Return the [X, Y] coordinate for the center point of the cell that contains the specified text.  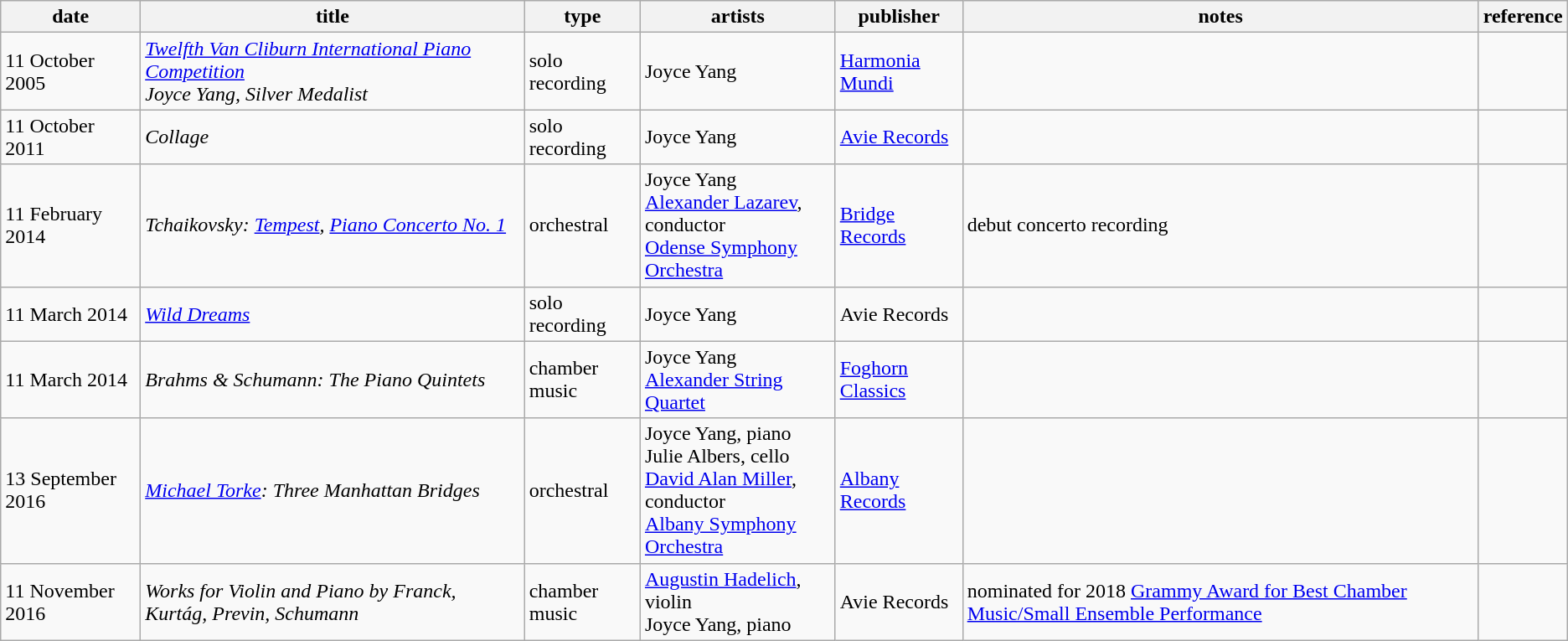
Twelfth Van Cliburn International Piano CompetitionJoyce Yang, Silver Medalist [333, 71]
11 October 2011 [70, 137]
Brahms & Schumann: The Piano Quintets [333, 380]
notes [1220, 17]
Tchaikovsky: Tempest, Piano Concerto No. 1 [333, 225]
title [333, 17]
artists [737, 17]
Joyce YangAlexander String Quartet [737, 380]
Albany Records [899, 491]
reference [1523, 17]
nominated for 2018 Grammy Award for Best Chamber Music/Small Ensemble Performance [1220, 602]
11 February 2014 [70, 225]
Augustin Hadelich, violinJoyce Yang, piano [737, 602]
Works for Violin and Piano by Franck, Kurtág, Previn, Schumann [333, 602]
11 October 2005 [70, 71]
Wild Dreams [333, 313]
11 November 2016 [70, 602]
type [582, 17]
date [70, 17]
publisher [899, 17]
Foghorn Classics [899, 380]
debut concerto recording [1220, 225]
Joyce Yang, pianoJulie Albers, celloDavid Alan Miller, conductorAlbany Symphony Orchestra [737, 491]
13 September 2016 [70, 491]
Harmonia Mundi [899, 71]
Michael Torke: Three Manhattan Bridges [333, 491]
Bridge Records [899, 225]
Joyce YangAlexander Lazarev, conductorOdense Symphony Orchestra [737, 225]
Collage [333, 137]
